Search for the cell housing the specified text and yield its [x, y] center coordinate. 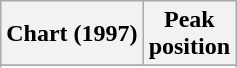
Peakposition [189, 34]
Chart (1997) [72, 34]
